Locate the cell with the specified text and output its [x, y] center coordinate. 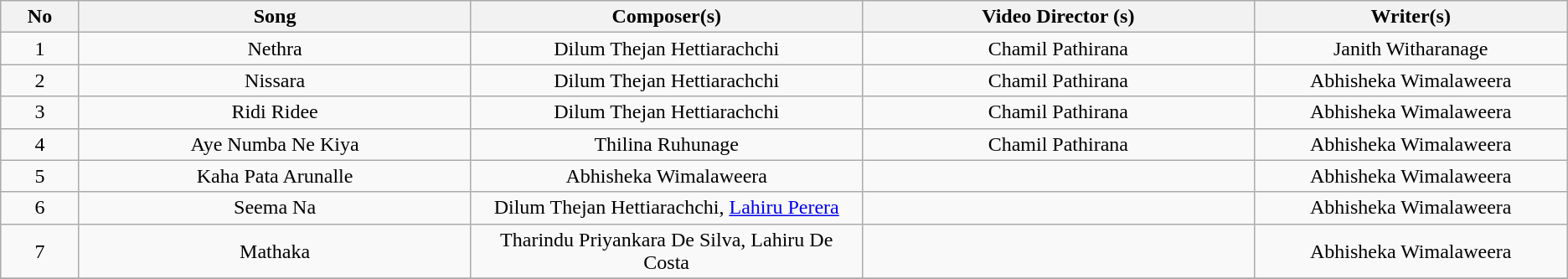
3 [40, 112]
Janith Witharanage [1411, 49]
2 [40, 80]
4 [40, 144]
Nethra [275, 49]
7 [40, 251]
Tharindu Priyankara De Silva, Lahiru De Costa [667, 251]
Dilum Thejan Hettiarachchi, Lahiru Perera [667, 208]
Video Director (s) [1059, 17]
Mathaka [275, 251]
Ridi Ridee [275, 112]
1 [40, 49]
5 [40, 176]
Composer(s) [667, 17]
6 [40, 208]
Thilina Ruhunage [667, 144]
Aye Numba Ne Kiya [275, 144]
Nissara [275, 80]
Seema Na [275, 208]
Writer(s) [1411, 17]
No [40, 17]
Song [275, 17]
Kaha Pata Arunalle [275, 176]
